Extract the (x, y) coordinate from the center of the cell holding the provided text.  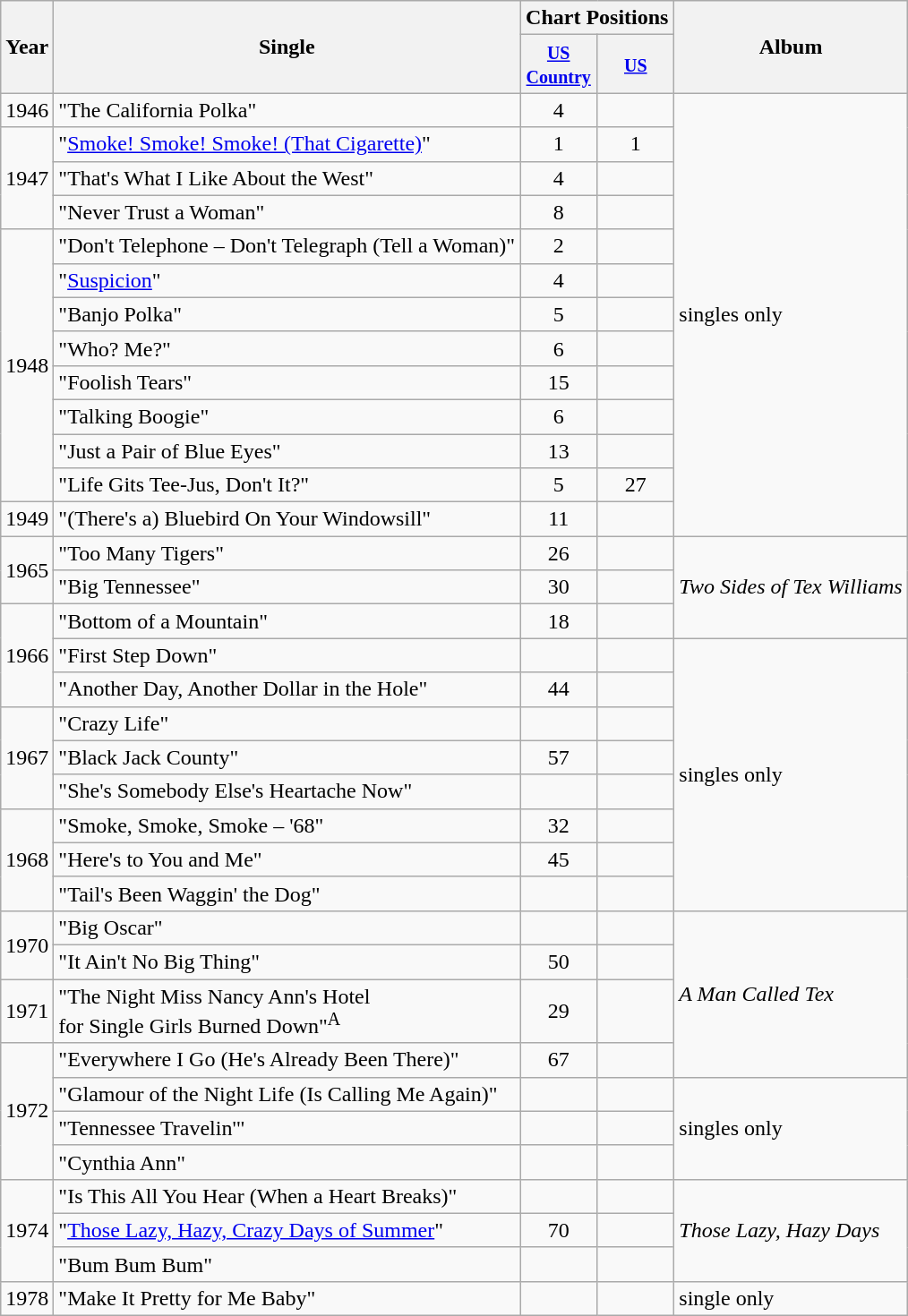
57 (559, 757)
1978 (27, 1298)
"The Night Miss Nancy Ann's Hotelfor Single Girls Burned Down"A (287, 1012)
1947 (27, 178)
"Foolish Tears" (287, 382)
"That's What I Like About the West" (287, 178)
44 (559, 689)
13 (559, 450)
Year (27, 47)
"Smoke, Smoke, Smoke – '68" (287, 825)
29 (559, 1012)
"Tail's Been Waggin' the Dog" (287, 893)
"It Ain't No Big Thing" (287, 961)
"Just a Pair of Blue Eyes" (287, 450)
2 (559, 246)
1967 (27, 757)
1949 (27, 519)
"Black Jack County" (287, 757)
"Is This All You Hear (When a Heart Breaks)" (287, 1196)
"Smoke! Smoke! Smoke! (That Cigarette)" (287, 144)
"Everywhere I Go (He's Already Been There)" (287, 1060)
18 (559, 621)
"Banjo Polka" (287, 314)
"(There's a) Bluebird On Your Windowsill" (287, 519)
Chart Positions (597, 18)
30 (559, 587)
Single (287, 47)
"She's Somebody Else's Heartache Now" (287, 791)
"Those Lazy, Hazy, Crazy Days of Summer" (287, 1230)
"Never Trust a Woman" (287, 212)
"Crazy Life" (287, 723)
32 (559, 825)
"The California Polka" (287, 110)
1970 (27, 944)
1948 (27, 365)
"Here's to You and Me" (287, 859)
15 (559, 382)
single only (791, 1298)
"Talking Boogie" (287, 416)
11 (559, 519)
"Suspicion" (287, 280)
67 (559, 1060)
"Glamour of the Night Life (Is Calling Me Again)" (287, 1094)
1974 (27, 1230)
"First Step Down" (287, 655)
"Who? Me?" (287, 348)
Two Sides of Tex Williams (791, 587)
8 (559, 212)
27 (636, 485)
45 (559, 859)
"Make It Pretty for Me Baby" (287, 1298)
1968 (27, 859)
"Bum Bum Bum" (287, 1264)
"Cynthia Ann" (287, 1162)
70 (559, 1230)
A Man Called Tex (791, 994)
1966 (27, 655)
"Another Day, Another Dollar in the Hole" (287, 689)
"Big Tennessee" (287, 587)
26 (559, 553)
Those Lazy, Hazy Days (791, 1230)
"Tennessee Travelin'" (287, 1128)
"Bottom of a Mountain" (287, 621)
1965 (27, 570)
50 (559, 961)
Album (791, 47)
1971 (27, 1012)
US Country (559, 64)
1946 (27, 110)
"Big Oscar" (287, 927)
"Life Gits Tee-Jus, Don't It?" (287, 485)
US (636, 64)
1972 (27, 1111)
"Don't Telephone – Don't Telegraph (Tell a Woman)" (287, 246)
"Too Many Tigers" (287, 553)
